For the text-containing cell, return its midpoint in [x, y] coordinate format. 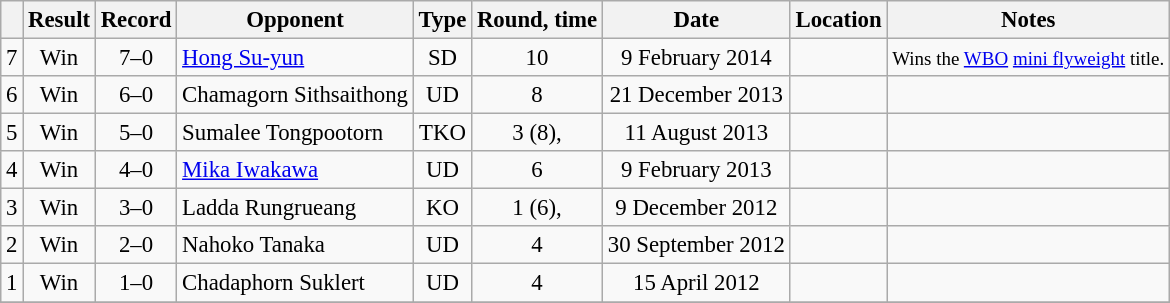
1 [12, 283]
Record [136, 20]
9 February 2014 [696, 58]
10 [538, 58]
6–0 [136, 95]
3 (8), [538, 133]
Round, time [538, 20]
Wins the WBO mini flyweight title. [1028, 58]
Ladda Rungrueang [296, 208]
1 (6), [538, 208]
KO [442, 208]
7 [12, 58]
Mika Iwakawa [296, 170]
Chamagorn Sithsaithong [296, 95]
9 December 2012 [696, 208]
2 [12, 245]
7–0 [136, 58]
9 February 2013 [696, 170]
21 December 2013 [696, 95]
Nahoko Tanaka [296, 245]
30 September 2012 [696, 245]
TKO [442, 133]
3 [12, 208]
8 [538, 95]
4–0 [136, 170]
Result [60, 20]
15 April 2012 [696, 283]
5–0 [136, 133]
SD [442, 58]
Hong Su-yun [296, 58]
Date [696, 20]
11 August 2013 [696, 133]
5 [12, 133]
Sumalee Tongpootorn [296, 133]
3–0 [136, 208]
Notes [1028, 20]
1–0 [136, 283]
2–0 [136, 245]
Type [442, 20]
Opponent [296, 20]
Chadaphorn Suklert [296, 283]
Location [838, 20]
